Scan for the cell matching the given text and deliver its (x, y) coordinate at center. 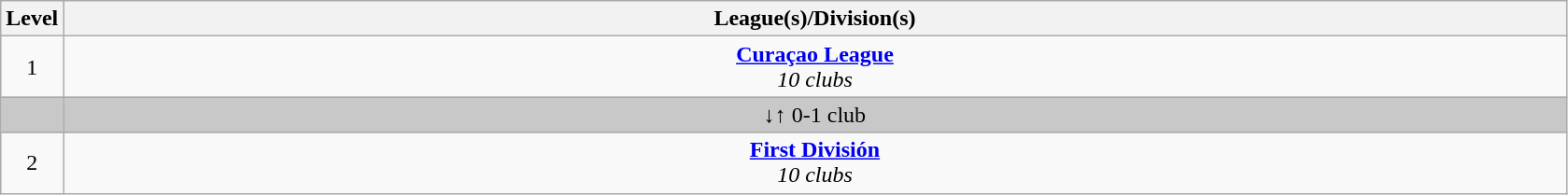
League(s)/Division(s) (814, 19)
First División10 clubs (814, 162)
2 (32, 162)
Curaçao League10 clubs (814, 67)
↓↑ 0-1 club (814, 115)
Level (32, 19)
1 (32, 67)
